Search for the cell housing the specified text and yield its [x, y] center coordinate. 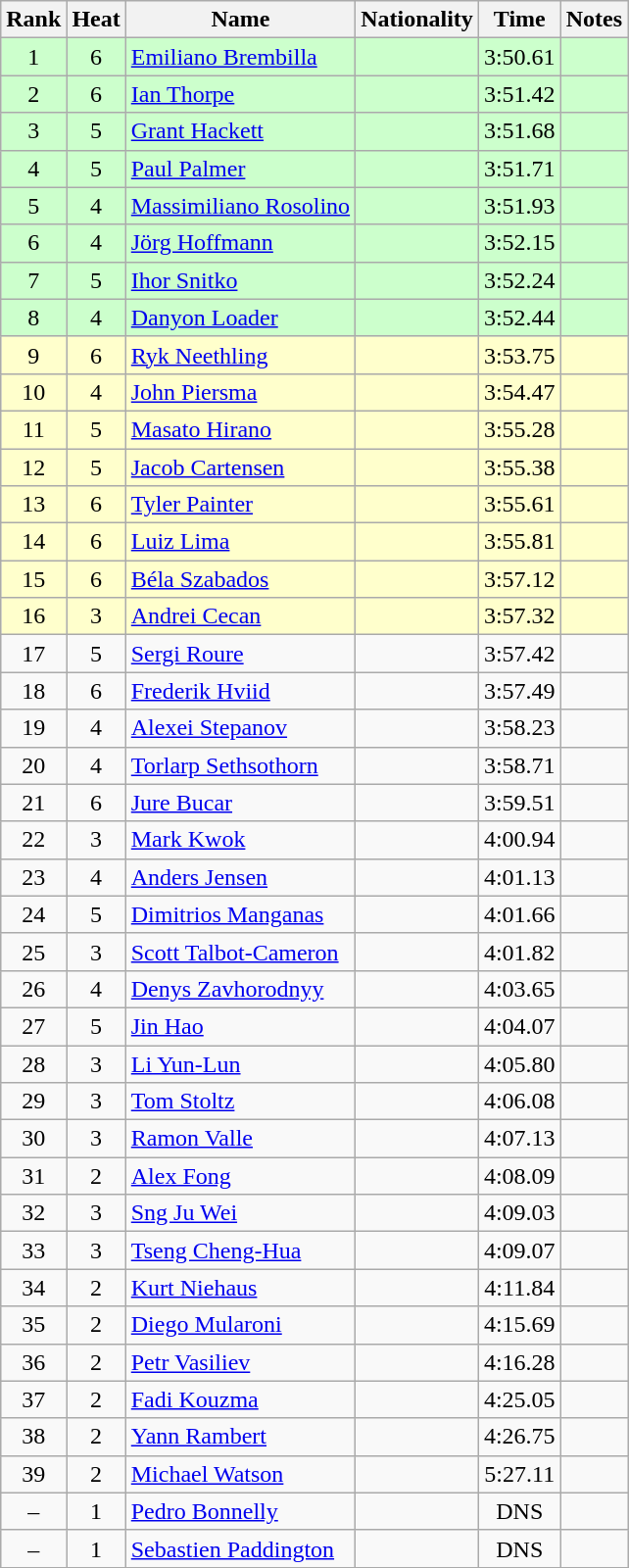
Jörg Hoffmann [240, 243]
4:00.94 [519, 840]
Heat [96, 20]
23 [33, 877]
31 [33, 1176]
33 [33, 1250]
14 [33, 542]
12 [33, 467]
24 [33, 914]
3:52.24 [519, 280]
Tyler Painter [240, 505]
4:15.69 [519, 1325]
Fadi Kouzma [240, 1399]
29 [33, 1102]
Tom Stoltz [240, 1102]
22 [33, 840]
3:58.71 [519, 765]
Mark Kwok [240, 840]
Rank [33, 20]
Torlarp Sethsothorn [240, 765]
4:08.09 [519, 1176]
4:06.08 [519, 1102]
19 [33, 728]
26 [33, 989]
Kurt Niehaus [240, 1288]
Pedro Bonnelly [240, 1511]
9 [33, 355]
4:05.80 [519, 1063]
Name [240, 20]
4:07.13 [519, 1139]
John Piersma [240, 392]
Danyon Loader [240, 318]
20 [33, 765]
Michael Watson [240, 1474]
Ihor Snitko [240, 280]
13 [33, 505]
Time [519, 20]
32 [33, 1213]
Emiliano Brembilla [240, 57]
35 [33, 1325]
25 [33, 952]
Béla Szabados [240, 579]
3:57.12 [519, 579]
3:57.32 [519, 616]
3:57.42 [519, 654]
15 [33, 579]
Denys Zavhorodnyy [240, 989]
27 [33, 1026]
Dimitrios Manganas [240, 914]
Jure Bucar [240, 803]
Yann Rambert [240, 1437]
28 [33, 1063]
Sergi Roure [240, 654]
3:52.44 [519, 318]
4:11.84 [519, 1288]
Alexei Stepanov [240, 728]
Paul Palmer [240, 169]
Frederik Hviid [240, 691]
Anders Jensen [240, 877]
37 [33, 1399]
34 [33, 1288]
3:51.71 [519, 169]
Petr Vasiliev [240, 1362]
3:55.61 [519, 505]
7 [33, 280]
3:50.61 [519, 57]
18 [33, 691]
Ryk Neethling [240, 355]
3:51.68 [519, 131]
Diego Mularoni [240, 1325]
11 [33, 429]
4:01.66 [519, 914]
3:51.93 [519, 206]
Massimiliano Rosolino [240, 206]
Li Yun-Lun [240, 1063]
3:55.28 [519, 429]
Ian Thorpe [240, 94]
4:16.28 [519, 1362]
3:58.23 [519, 728]
4:26.75 [519, 1437]
Notes [594, 20]
3:53.75 [519, 355]
Andrei Cecan [240, 616]
3:52.15 [519, 243]
Nationality [417, 20]
10 [33, 392]
3:55.81 [519, 542]
3:51.42 [519, 94]
Sng Ju Wei [240, 1213]
Tseng Cheng-Hua [240, 1250]
Grant Hackett [240, 131]
Sebastien Paddington [240, 1548]
39 [33, 1474]
4:01.82 [519, 952]
5:27.11 [519, 1474]
16 [33, 616]
4:09.07 [519, 1250]
4:04.07 [519, 1026]
3:54.47 [519, 392]
38 [33, 1437]
30 [33, 1139]
Luiz Lima [240, 542]
Scott Talbot-Cameron [240, 952]
Masato Hirano [240, 429]
8 [33, 318]
Jacob Cartensen [240, 467]
Alex Fong [240, 1176]
3:59.51 [519, 803]
36 [33, 1362]
Jin Hao [240, 1026]
4:03.65 [519, 989]
4:01.13 [519, 877]
21 [33, 803]
3:55.38 [519, 467]
3:57.49 [519, 691]
4:09.03 [519, 1213]
17 [33, 654]
4:25.05 [519, 1399]
Ramon Valle [240, 1139]
